Extract the [X, Y] coordinate from the center of the cell holding the provided text.  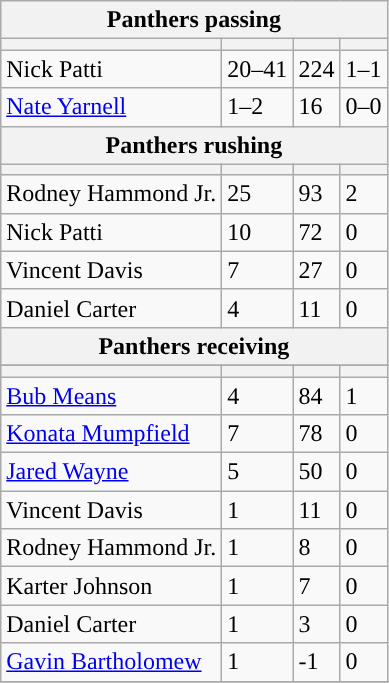
20–41 [258, 69]
0–0 [364, 107]
1–2 [258, 107]
78 [316, 434]
-1 [316, 662]
Panthers receiving [194, 346]
16 [316, 107]
224 [316, 69]
Karter Johnson [112, 586]
Panthers passing [194, 20]
Nate Yarnell [112, 107]
Panthers rushing [194, 145]
Konata Mumpfield [112, 434]
Gavin Bartholomew [112, 662]
84 [316, 395]
10 [258, 232]
2 [364, 194]
50 [316, 472]
27 [316, 270]
93 [316, 194]
25 [258, 194]
72 [316, 232]
5 [258, 472]
1–1 [364, 69]
8 [316, 548]
Jared Wayne [112, 472]
Bub Means [112, 395]
3 [316, 624]
